Capture the cell that displays the provided text and extract its [x, y] central coordinate. 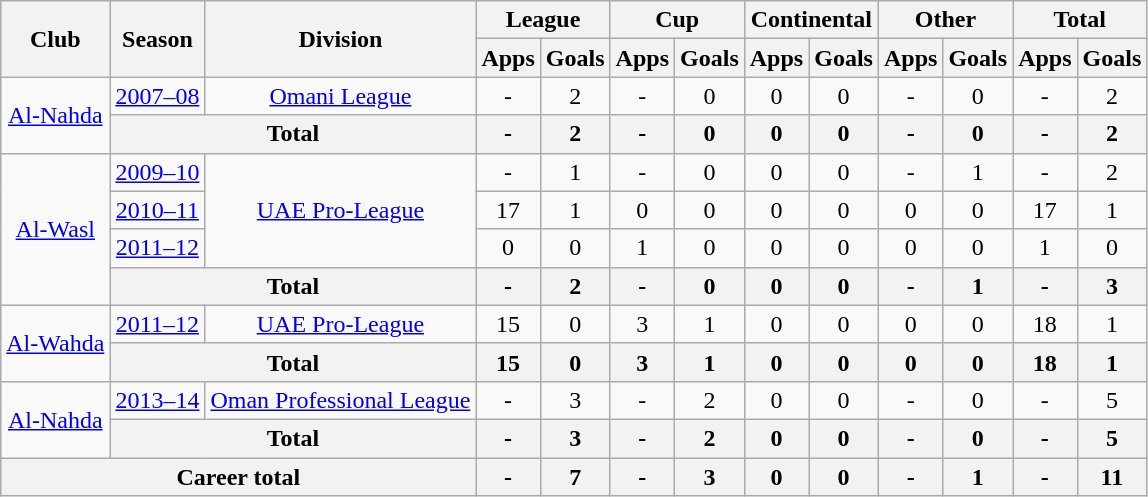
7 [575, 477]
2007–08 [158, 96]
Al-Wahda [56, 343]
11 [1112, 477]
Continental [811, 20]
Other [945, 20]
Omani League [340, 96]
Al-Wasl [56, 229]
2010–11 [158, 210]
Division [340, 39]
Career total [238, 477]
Cup [677, 20]
2013–14 [158, 400]
Club [56, 39]
Season [158, 39]
League [543, 20]
2009–10 [158, 172]
Oman Professional League [340, 400]
